Provide the (x, y) coordinate of the cell's center where the given text is located.  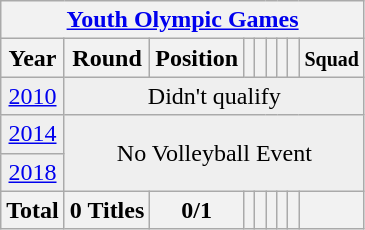
Youth Olympic Games (183, 20)
2018 (33, 172)
2010 (33, 96)
Round (107, 58)
2014 (33, 134)
Squad (332, 58)
0 Titles (107, 210)
0/1 (197, 210)
Position (197, 58)
Didn't qualify (214, 96)
No Volleyball Event (214, 153)
Total (33, 210)
Year (33, 58)
